For the text-containing cell, return its midpoint in [x, y] coordinate format. 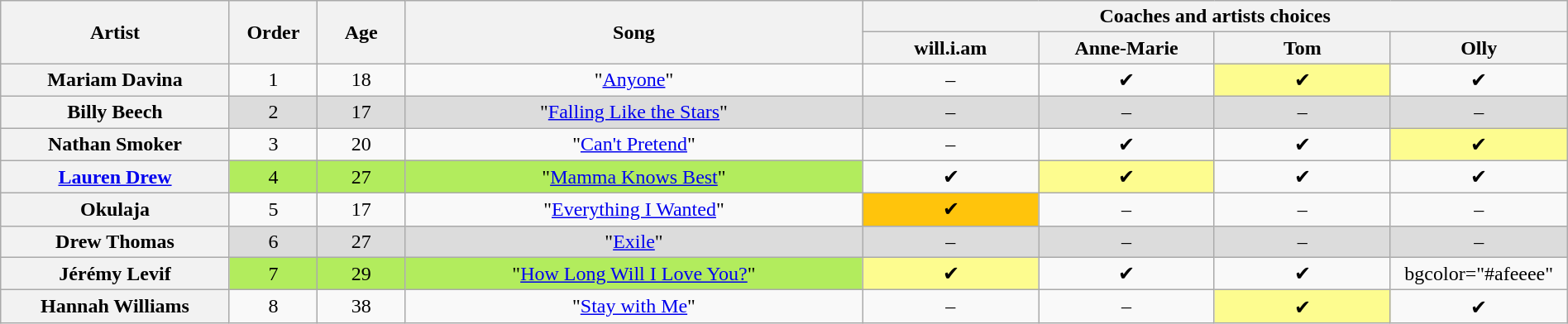
Okulaja [116, 210]
Order [273, 32]
bgcolor="#afeeee" [1479, 274]
1 [273, 80]
"Stay with Me" [633, 307]
Artist [116, 32]
7 [273, 274]
"Exile" [633, 241]
Billy Beech [116, 112]
Tom [1302, 48]
6 [273, 241]
8 [273, 307]
"Everything I Wanted" [633, 210]
"Mamma Knows Best" [633, 177]
Song [633, 32]
Jérémy Levif [116, 274]
Hannah Williams [116, 307]
29 [361, 274]
Age [361, 32]
"Anyone" [633, 80]
"How Long Will I Love You?" [633, 274]
5 [273, 210]
Mariam Davina [116, 80]
2 [273, 112]
Anne-Marie [1126, 48]
"Falling Like the Stars" [633, 112]
Nathan Smoker [116, 144]
Drew Thomas [116, 241]
18 [361, 80]
4 [273, 177]
38 [361, 307]
Lauren Drew [116, 177]
Olly [1479, 48]
"Can't Pretend" [633, 144]
20 [361, 144]
will.i.am [951, 48]
Coaches and artists choices [1215, 17]
3 [273, 144]
